Extract the (X, Y) coordinate from the center of the cell holding the provided text.  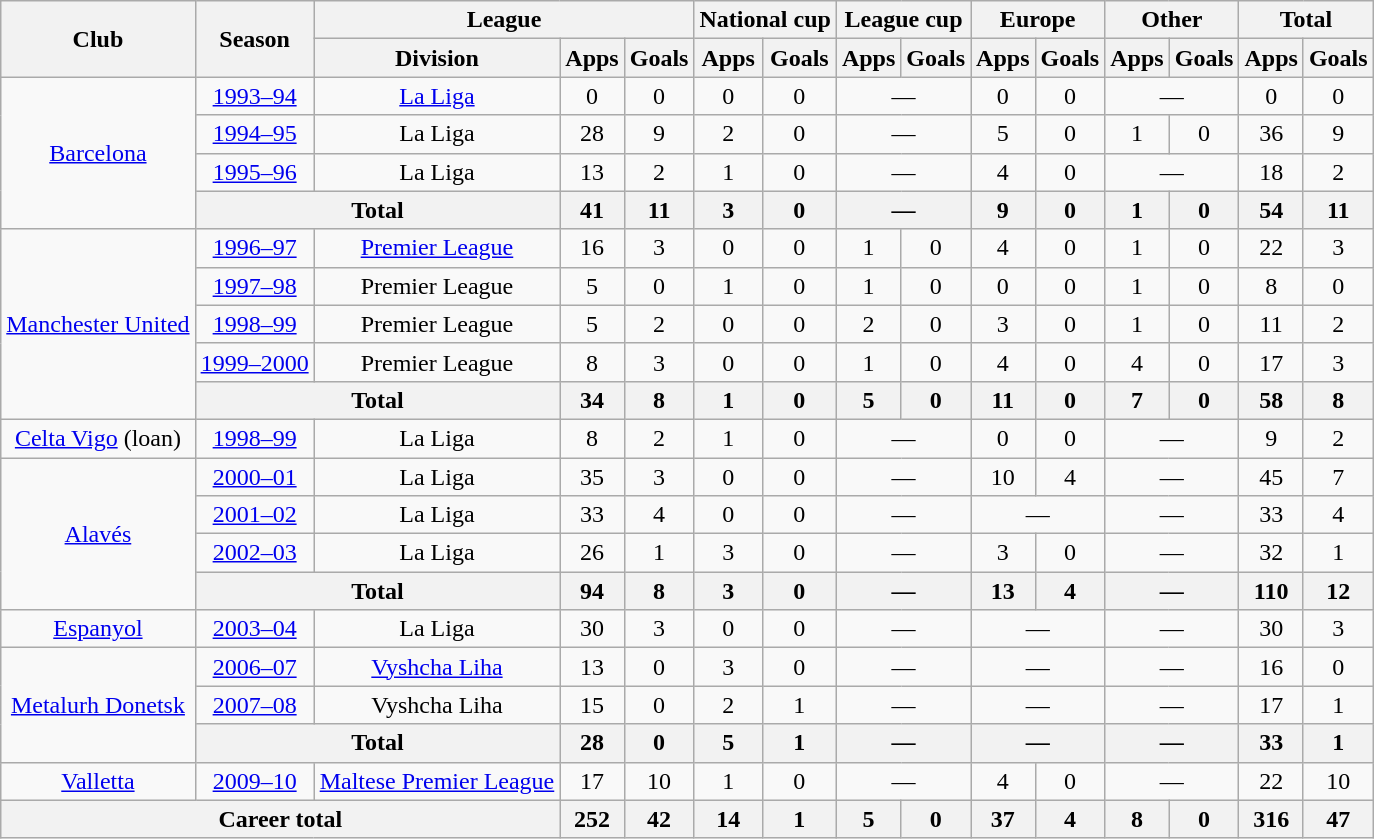
18 (1271, 172)
Metalurh Donetsk (98, 705)
2009–10 (254, 781)
47 (1338, 819)
41 (592, 210)
32 (1271, 553)
Club (98, 39)
1993–94 (254, 96)
110 (1271, 591)
26 (592, 553)
Barcelona (98, 153)
14 (728, 819)
Alavés (98, 534)
2003–04 (254, 629)
League cup (903, 20)
35 (592, 477)
Manchester United (98, 324)
Maltese Premier League (437, 781)
Espanyol (98, 629)
54 (1271, 210)
1999–2000 (254, 362)
Europe (1038, 20)
Career total (280, 819)
2007–08 (254, 705)
316 (1271, 819)
45 (1271, 477)
34 (592, 400)
Division (437, 58)
2000–01 (254, 477)
National cup (765, 20)
1997–98 (254, 286)
Other (1172, 20)
1994–95 (254, 134)
1996–97 (254, 248)
Season (254, 39)
58 (1271, 400)
2006–07 (254, 667)
37 (1003, 819)
1995–96 (254, 172)
15 (592, 705)
Celta Vigo (loan) (98, 438)
Valletta (98, 781)
94 (592, 591)
42 (659, 819)
2001–02 (254, 515)
36 (1271, 134)
12 (1338, 591)
League (504, 20)
252 (592, 819)
2002–03 (254, 553)
